For the text-containing cell, return its midpoint in [x, y] coordinate format. 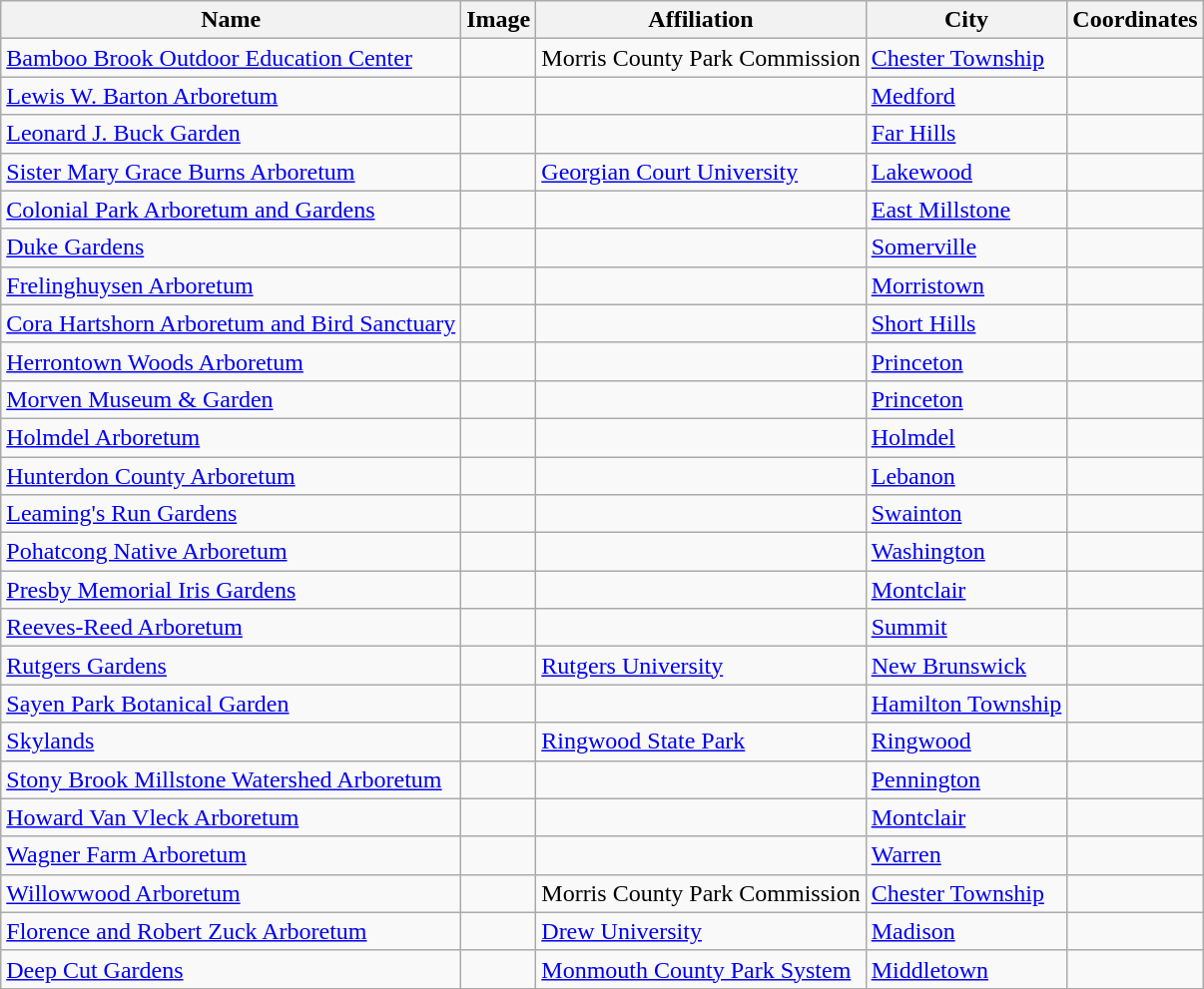
Coordinates [1135, 20]
Morven Museum & Garden [232, 399]
Lewis W. Barton Arboretum [232, 96]
Colonial Park Arboretum and Gardens [232, 210]
Affiliation [701, 20]
Herrontown Woods Arboretum [232, 361]
Holmdel [966, 437]
Reeves-Reed Arboretum [232, 628]
Short Hills [966, 323]
Lebanon [966, 476]
Holmdel Arboretum [232, 437]
Far Hills [966, 134]
Wagner Farm Arboretum [232, 855]
Bamboo Brook Outdoor Education Center [232, 58]
Sayen Park Botanical Garden [232, 704]
Florence and Robert Zuck Arboretum [232, 931]
Rutgers Gardens [232, 666]
Howard Van Vleck Arboretum [232, 817]
Hunterdon County Arboretum [232, 476]
East Millstone [966, 210]
Willowwood Arboretum [232, 893]
Rutgers University [701, 666]
Ringwood [966, 742]
Madison [966, 931]
Stony Brook Millstone Watershed Arboretum [232, 779]
Morristown [966, 285]
Washington [966, 552]
Cora Hartshorn Arboretum and Bird Sanctuary [232, 323]
Pennington [966, 779]
Presby Memorial Iris Gardens [232, 590]
Medford [966, 96]
Swainton [966, 514]
City [966, 20]
New Brunswick [966, 666]
Warren [966, 855]
Georgian Court University [701, 172]
Skylands [232, 742]
Leaming's Run Gardens [232, 514]
Ringwood State Park [701, 742]
Lakewood [966, 172]
Somerville [966, 247]
Hamilton Township [966, 704]
Name [232, 20]
Leonard J. Buck Garden [232, 134]
Deep Cut Gardens [232, 969]
Sister Mary Grace Burns Arboretum [232, 172]
Frelinghuysen Arboretum [232, 285]
Drew University [701, 931]
Middletown [966, 969]
Monmouth County Park System [701, 969]
Duke Gardens [232, 247]
Image [499, 20]
Summit [966, 628]
Pohatcong Native Arboretum [232, 552]
